From the cell containing the given text, extract its center point as (x, y) coordinate. 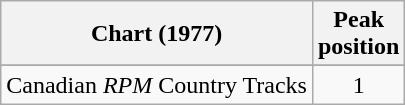
Peakposition (358, 34)
Canadian RPM Country Tracks (157, 85)
Chart (1977) (157, 34)
1 (358, 85)
